Provide the [x, y] coordinate of the cell's center where the given text is located.  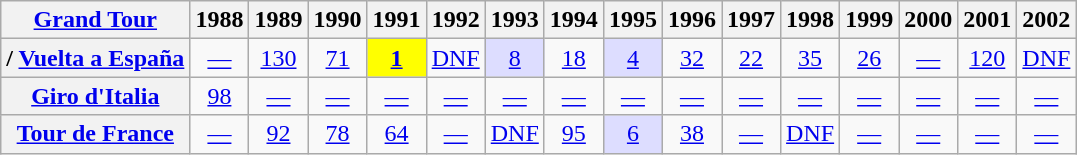
Grand Tour [96, 20]
2001 [988, 20]
1988 [220, 20]
2000 [928, 20]
71 [338, 58]
Giro d'Italia [96, 96]
35 [810, 58]
18 [574, 58]
98 [220, 96]
1989 [278, 20]
1992 [456, 20]
1997 [752, 20]
26 [870, 58]
78 [338, 134]
92 [278, 134]
4 [632, 58]
130 [278, 58]
38 [692, 134]
/ Vuelta a España [96, 58]
1 [396, 58]
1995 [632, 20]
1993 [514, 20]
1991 [396, 20]
1990 [338, 20]
95 [574, 134]
32 [692, 58]
Tour de France [96, 134]
1996 [692, 20]
120 [988, 58]
64 [396, 134]
1998 [810, 20]
6 [632, 134]
2002 [1046, 20]
8 [514, 58]
1999 [870, 20]
22 [752, 58]
1994 [574, 20]
